Return [X, Y] of the center of cell containing provided text 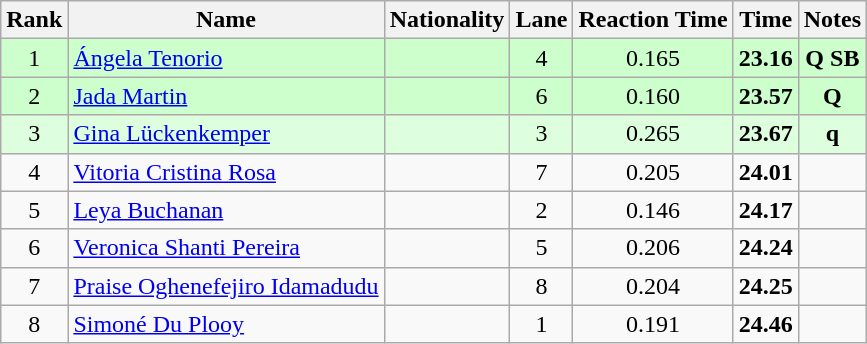
Veronica Shanti Pereira [226, 248]
24.17 [766, 210]
0.206 [653, 248]
Gina Lückenkemper [226, 134]
Vitoria Cristina Rosa [226, 172]
Time [766, 20]
Q [832, 96]
0.204 [653, 286]
0.165 [653, 58]
Praise Oghenefejiro Idamadudu [226, 286]
0.205 [653, 172]
23.57 [766, 96]
Jada Martin [226, 96]
0.146 [653, 210]
24.46 [766, 324]
Leya Buchanan [226, 210]
Nationality [447, 20]
24.25 [766, 286]
Simoné Du Plooy [226, 324]
0.191 [653, 324]
Notes [832, 20]
Name [226, 20]
Ángela Tenorio [226, 58]
24.01 [766, 172]
Rank [34, 20]
23.67 [766, 134]
23.16 [766, 58]
Q SB [832, 58]
Lane [542, 20]
q [832, 134]
0.265 [653, 134]
24.24 [766, 248]
0.160 [653, 96]
Reaction Time [653, 20]
